Extract the [x, y] coordinate from the center of the cell holding the provided text.  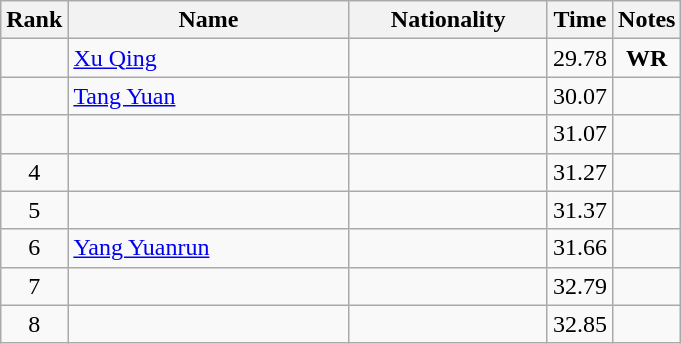
31.27 [580, 172]
4 [34, 172]
6 [34, 248]
29.78 [580, 58]
Yang Yuanrun [208, 248]
8 [34, 324]
Notes [647, 20]
31.07 [580, 134]
Name [208, 20]
WR [647, 58]
7 [34, 286]
30.07 [580, 96]
31.66 [580, 248]
32.79 [580, 286]
Xu Qing [208, 58]
31.37 [580, 210]
32.85 [580, 324]
5 [34, 210]
Rank [34, 20]
Time [580, 20]
Tang Yuan [208, 96]
Nationality [448, 20]
